Extract the [x, y] coordinate from the center of the cell holding the provided text.  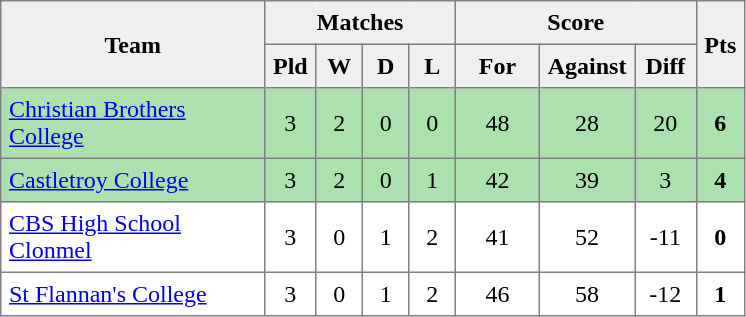
4 [720, 180]
Against [586, 66]
Castletroy College [133, 180]
41 [497, 237]
Christian Brothers College [133, 123]
58 [586, 294]
D [385, 66]
Pld [290, 66]
Score [576, 23]
W [339, 66]
20 [666, 123]
Team [133, 44]
-12 [666, 294]
52 [586, 237]
St Flannan's College [133, 294]
-11 [666, 237]
39 [586, 180]
6 [720, 123]
L [432, 66]
Pts [720, 44]
Diff [666, 66]
CBS High School Clonmel [133, 237]
28 [586, 123]
42 [497, 180]
For [497, 66]
46 [497, 294]
Matches [360, 23]
48 [497, 123]
